Scan for the cell matching the given text and deliver its [X, Y] coordinate at center. 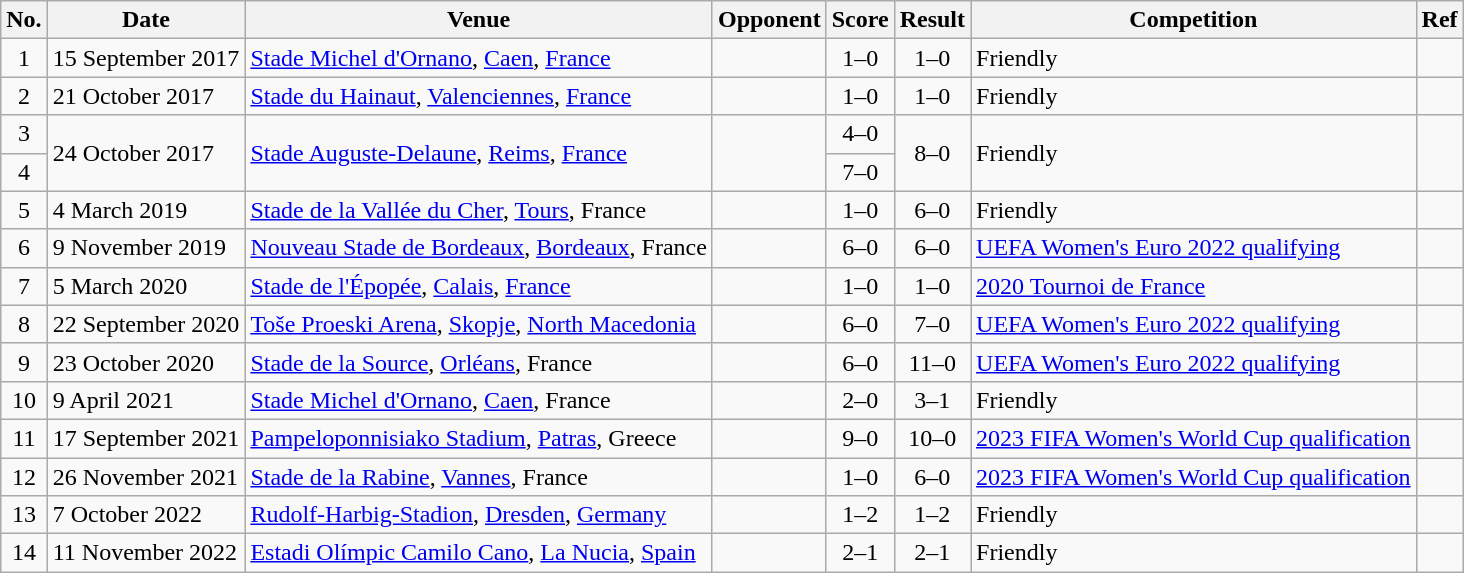
4 March 2019 [146, 210]
3–1 [932, 400]
Stade Auguste-Delaune, Reims, France [479, 153]
10–0 [932, 438]
3 [24, 134]
5 [24, 210]
Stade de la Source, Orléans, France [479, 362]
7 [24, 286]
7 October 2022 [146, 515]
8 [24, 324]
Stade de la Rabine, Vannes, France [479, 477]
Opponent [769, 20]
Pampeloponnisiako Stadium, Patras, Greece [479, 438]
24 October 2017 [146, 153]
11 [24, 438]
No. [24, 20]
Date [146, 20]
Competition [1194, 20]
Estadi Olímpic Camilo Cano, La Nucia, Spain [479, 553]
Rudolf-Harbig-Stadion, Dresden, Germany [479, 515]
12 [24, 477]
Toše Proeski Arena, Skopje, North Macedonia [479, 324]
5 March 2020 [146, 286]
Score [860, 20]
9 April 2021 [146, 400]
2–0 [860, 400]
8–0 [932, 153]
Nouveau Stade de Bordeaux, Bordeaux, France [479, 248]
11–0 [932, 362]
1 [24, 58]
Ref [1440, 20]
6 [24, 248]
17 September 2021 [146, 438]
9 November 2019 [146, 248]
4 [24, 172]
26 November 2021 [146, 477]
15 September 2017 [146, 58]
14 [24, 553]
Venue [479, 20]
13 [24, 515]
10 [24, 400]
21 October 2017 [146, 96]
Stade de la Vallée du Cher, Tours, France [479, 210]
Stade du Hainaut, Valenciennes, France [479, 96]
Result [932, 20]
9 [24, 362]
22 September 2020 [146, 324]
23 October 2020 [146, 362]
2020 Tournoi de France [1194, 286]
4–0 [860, 134]
Stade de l'Épopée, Calais, France [479, 286]
9–0 [860, 438]
11 November 2022 [146, 553]
2 [24, 96]
